Return the (X, Y) coordinate for the center point of the cell that contains the specified text.  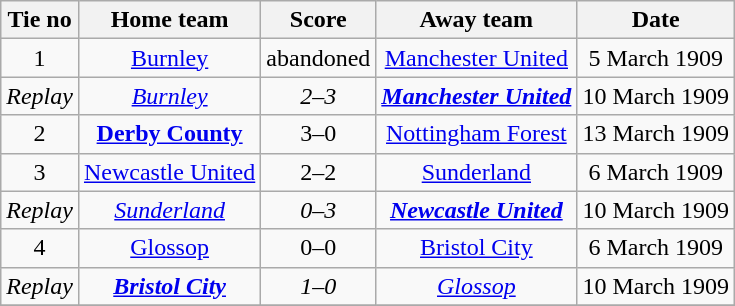
abandoned (318, 58)
Derby County (169, 134)
2–3 (318, 96)
Score (318, 20)
Tie no (40, 20)
2 (40, 134)
Nottingham Forest (476, 134)
Date (656, 20)
1 (40, 58)
Away team (476, 20)
3 (40, 172)
4 (40, 248)
0–0 (318, 248)
2–2 (318, 172)
13 March 1909 (656, 134)
0–3 (318, 210)
Home team (169, 20)
5 March 1909 (656, 58)
1–0 (318, 286)
3–0 (318, 134)
